Detect which cell encompasses the target text, then output its (x, y) center coordinate. 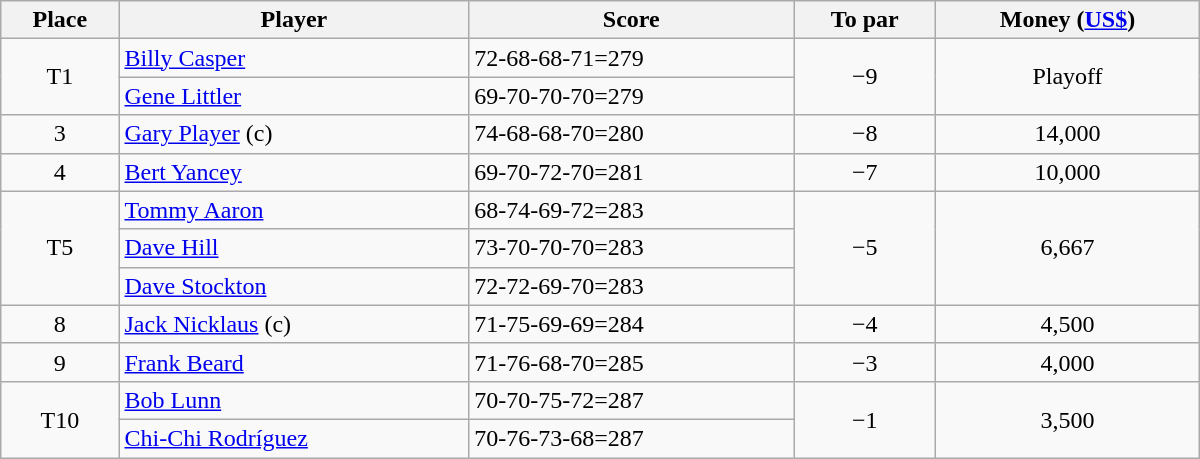
−4 (865, 324)
69-70-72-70=281 (632, 172)
68-74-69-72=283 (632, 210)
Money (US$) (1068, 20)
4,000 (1068, 362)
−5 (865, 248)
10,000 (1068, 172)
8 (60, 324)
4,500 (1068, 324)
3 (60, 134)
72-72-69-70=283 (632, 286)
−3 (865, 362)
Score (632, 20)
4 (60, 172)
T10 (60, 419)
−9 (865, 77)
Billy Casper (294, 58)
70-70-75-72=287 (632, 400)
To par (865, 20)
Jack Nicklaus (c) (294, 324)
69-70-70-70=279 (632, 96)
−7 (865, 172)
Frank Beard (294, 362)
6,667 (1068, 248)
Gene Littler (294, 96)
Place (60, 20)
Player (294, 20)
Dave Stockton (294, 286)
T5 (60, 248)
Tommy Aaron (294, 210)
Chi-Chi Rodríguez (294, 438)
3,500 (1068, 419)
71-76-68-70=285 (632, 362)
74-68-68-70=280 (632, 134)
−8 (865, 134)
14,000 (1068, 134)
Bert Yancey (294, 172)
9 (60, 362)
72-68-68-71=279 (632, 58)
Bob Lunn (294, 400)
73-70-70-70=283 (632, 248)
−1 (865, 419)
70-76-73-68=287 (632, 438)
T1 (60, 77)
Playoff (1068, 77)
Gary Player (c) (294, 134)
71-75-69-69=284 (632, 324)
Dave Hill (294, 248)
